Locate the cell with the specified text and output its (x, y) center coordinate. 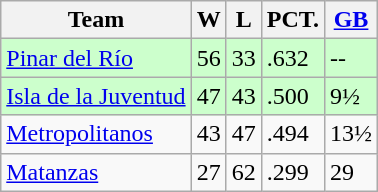
Pinar del Río (96, 58)
.299 (292, 172)
62 (244, 172)
.494 (292, 134)
27 (208, 172)
.632 (292, 58)
29 (352, 172)
.500 (292, 96)
33 (244, 58)
PCT. (292, 20)
Metropolitanos (96, 134)
13½ (352, 134)
9½ (352, 96)
L (244, 20)
56 (208, 58)
Isla de la Juventud (96, 96)
-- (352, 58)
Matanzas (96, 172)
GB (352, 20)
W (208, 20)
Team (96, 20)
